Return (X, Y) of the center of cell containing provided text 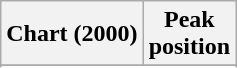
Peakposition (189, 34)
Chart (2000) (72, 34)
